For the text-containing cell, return its midpoint in (X, Y) coordinate format. 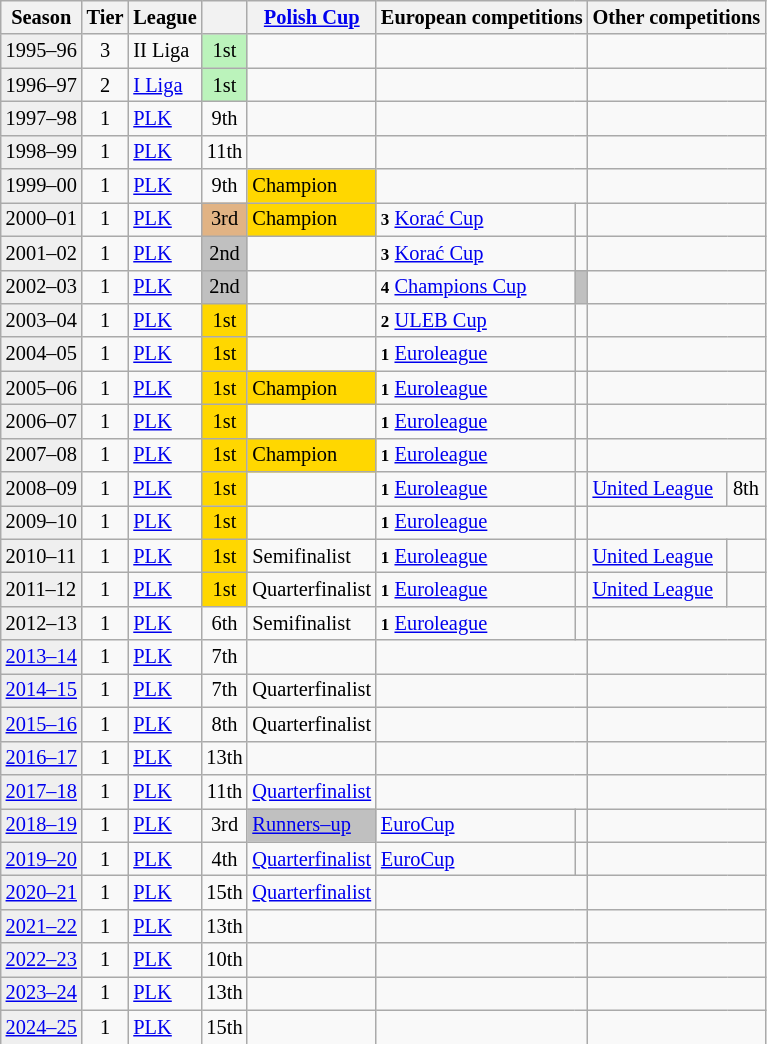
2017–18 (42, 791)
2013–14 (42, 657)
2023–24 (42, 993)
2006–07 (42, 421)
2024–25 (42, 1027)
4th (225, 859)
Season (42, 17)
European competitions (482, 17)
Other competitions (676, 17)
2011–12 (42, 589)
2018–19 (42, 825)
Polish Cup (312, 17)
2016–17 (42, 758)
4 Champions Cup (476, 287)
2015–16 (42, 724)
2002–03 (42, 287)
2019–20 (42, 859)
1998–99 (42, 152)
1999–00 (42, 186)
1995–96 (42, 51)
2007–08 (42, 455)
2020–21 (42, 892)
2021–22 (42, 926)
2012–13 (42, 623)
2022–23 (42, 960)
2014–15 (42, 690)
2005–06 (42, 388)
2010–11 (42, 556)
6th (225, 623)
2 (106, 85)
2 ULEB Cup (476, 320)
2004–05 (42, 354)
II Liga (164, 51)
2009–10 (42, 522)
10th (225, 960)
2003–04 (42, 320)
3 (106, 51)
League (164, 17)
2008–09 (42, 489)
I Liga (164, 85)
Tier (106, 17)
2000–01 (42, 219)
1996–97 (42, 85)
2001–02 (42, 253)
Runners–up (312, 825)
1997–98 (42, 118)
